Return the [x, y] coordinate for the center point of the cell that contains the specified text.  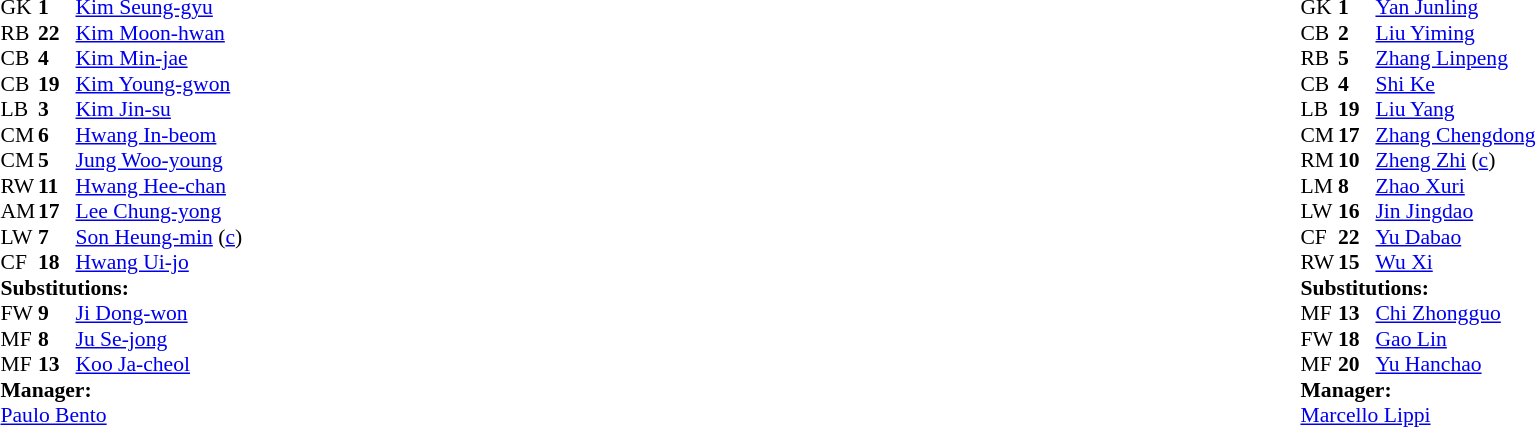
Zheng Zhi (c) [1455, 161]
7 [57, 237]
Wu Xi [1455, 263]
Zhao Xuri [1455, 186]
LM [1319, 186]
Shi Ke [1455, 84]
Zhang Chengdong [1455, 135]
Chi Zhongguo [1455, 313]
Koo Ja-cheol [160, 365]
RM [1319, 161]
10 [1357, 161]
2 [1357, 33]
Liu Yiming [1455, 33]
20 [1357, 365]
11 [57, 186]
Yu Dabao [1455, 237]
Liu Yang [1455, 109]
16 [1357, 211]
Kim Min-jae [160, 59]
Son Heung-min (c) [160, 237]
Kim Young-gwon [160, 84]
9 [57, 313]
Gao Lin [1455, 339]
Ju Se-jong [160, 339]
Kim Moon-hwan [160, 33]
Jin Jingdao [1455, 211]
Lee Chung-yong [160, 211]
Zhang Linpeng [1455, 59]
AM [19, 211]
Kim Jin-su [160, 109]
Ji Dong-won [160, 313]
6 [57, 135]
3 [57, 109]
Hwang Hee-chan [160, 186]
Jung Woo-young [160, 161]
Hwang In-beom [160, 135]
15 [1357, 263]
Yu Hanchao [1455, 365]
Hwang Ui-jo [160, 263]
